Capture the cell that displays the provided text and extract its [X, Y] central coordinate. 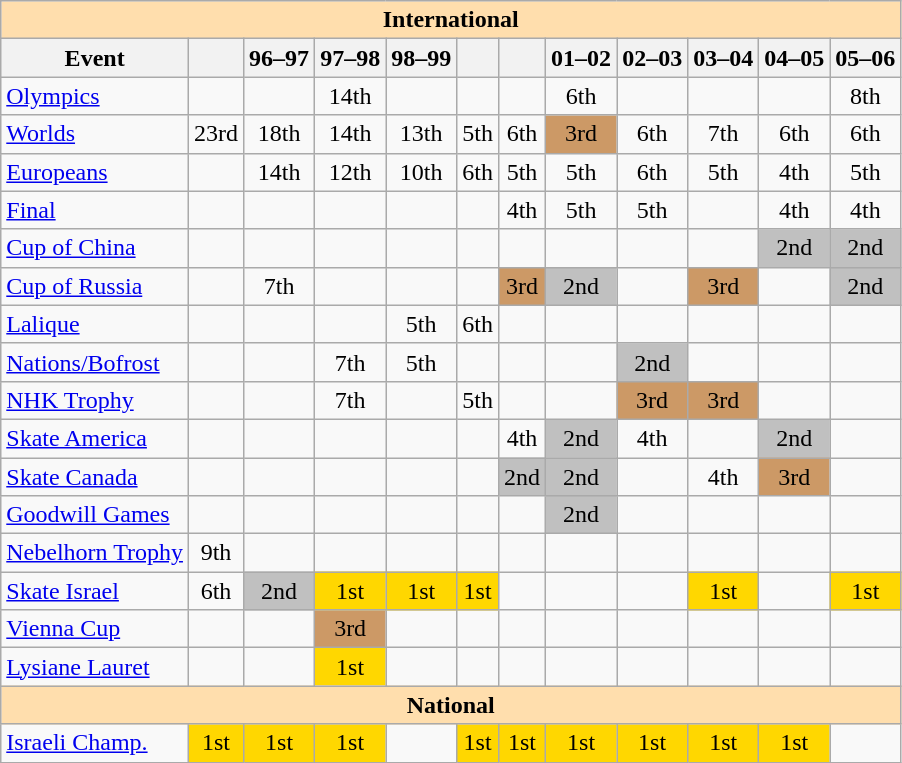
03–04 [724, 58]
01–02 [582, 58]
Israeli Champ. [95, 743]
10th [422, 172]
12th [350, 172]
18th [280, 134]
98–99 [422, 58]
Goodwill Games [95, 515]
05–06 [866, 58]
Olympics [95, 96]
04–05 [794, 58]
Skate Canada [95, 477]
National [451, 705]
Nations/Bofrost [95, 362]
Vienna Cup [95, 629]
Cup of China [95, 248]
97–98 [350, 58]
8th [866, 96]
Skate Israel [95, 591]
Europeans [95, 172]
Lalique [95, 324]
23rd [216, 134]
Worlds [95, 134]
NHK Trophy [95, 400]
9th [216, 553]
Event [95, 58]
Lysiane Lauret [95, 667]
Nebelhorn Trophy [95, 553]
96–97 [280, 58]
Cup of Russia [95, 286]
International [451, 20]
13th [422, 134]
02–03 [652, 58]
Skate America [95, 438]
Final [95, 210]
